Return the [X, Y] coordinate for the center point of the cell that contains the specified text.  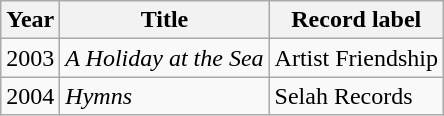
2003 [30, 58]
Year [30, 20]
Hymns [164, 96]
A Holiday at the Sea [164, 58]
2004 [30, 96]
Selah Records [356, 96]
Record label [356, 20]
Artist Friendship [356, 58]
Title [164, 20]
